Provide the [X, Y] coordinate of the cell's center where the given text is located.  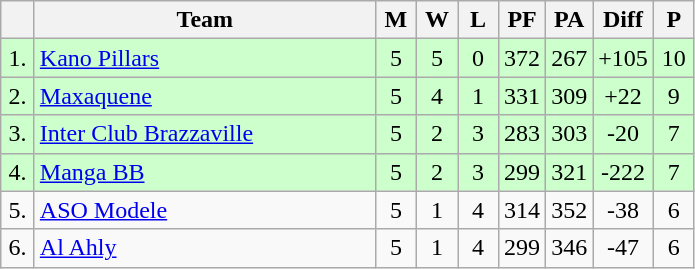
M [396, 20]
Maxaquene [204, 96]
+22 [624, 96]
Inter Club Brazzaville [204, 134]
372 [522, 58]
3. [18, 134]
346 [570, 248]
267 [570, 58]
L [478, 20]
9 [674, 96]
352 [570, 210]
2. [18, 96]
5. [18, 210]
314 [522, 210]
ASO Modele [204, 210]
-38 [624, 210]
1. [18, 58]
PF [522, 20]
-20 [624, 134]
-47 [624, 248]
Diff [624, 20]
Al Ahly [204, 248]
-222 [624, 172]
10 [674, 58]
4. [18, 172]
283 [522, 134]
W [436, 20]
321 [570, 172]
6. [18, 248]
309 [570, 96]
331 [522, 96]
Team [204, 20]
303 [570, 134]
PA [570, 20]
0 [478, 58]
+105 [624, 58]
Kano Pillars [204, 58]
Manga BB [204, 172]
P [674, 20]
